Scan for the cell matching the given text and deliver its [x, y] coordinate at center. 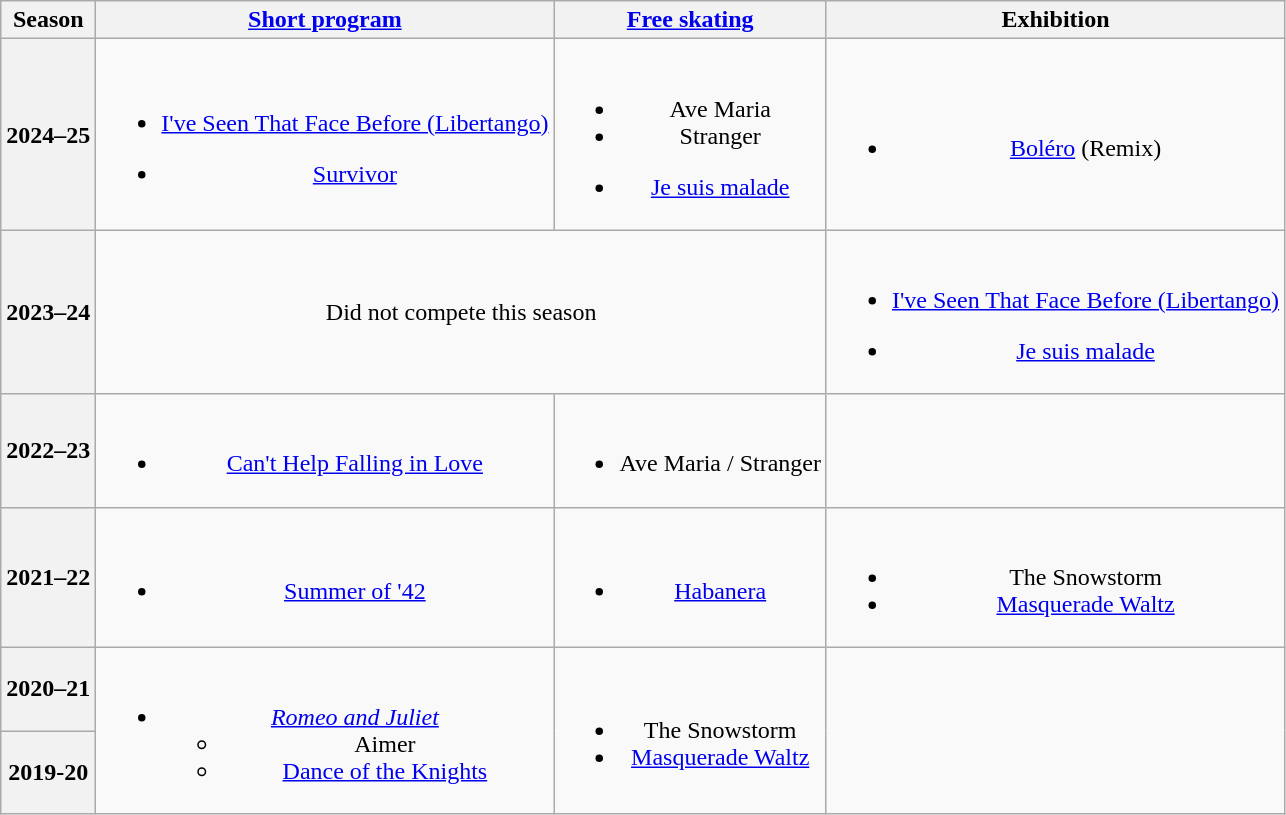
Romeo and JulietAimer Dance of the Knights [325, 730]
Can't Help Falling in Love [325, 450]
Exhibition [1055, 20]
2019-20 [48, 773]
Free skating [690, 20]
2022–23 [48, 450]
I've Seen That Face Before (Libertango) Survivor [325, 134]
2020–21 [48, 689]
Habanera [690, 577]
I've Seen That Face Before (Libertango) Je suis malade [1055, 312]
Ave MariaStranger Je suis malade [690, 134]
Summer of '42 [325, 577]
Boléro (Remix) [1055, 134]
Did not compete this season [462, 312]
Season [48, 20]
2021–22 [48, 577]
Ave Maria / Stranger [690, 450]
2024–25 [48, 134]
2023–24 [48, 312]
Short program [325, 20]
